Find where the given text appears and provide that cell's center as (x, y) coordinate. 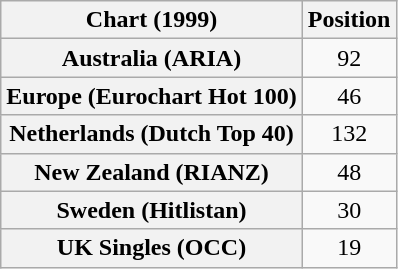
92 (349, 58)
Chart (1999) (152, 20)
Sweden (Hitlistan) (152, 210)
46 (349, 96)
132 (349, 134)
Netherlands (Dutch Top 40) (152, 134)
Europe (Eurochart Hot 100) (152, 96)
19 (349, 248)
48 (349, 172)
Australia (ARIA) (152, 58)
30 (349, 210)
Position (349, 20)
New Zealand (RIANZ) (152, 172)
UK Singles (OCC) (152, 248)
